Scan for the cell matching the given text and deliver its [x, y] coordinate at center. 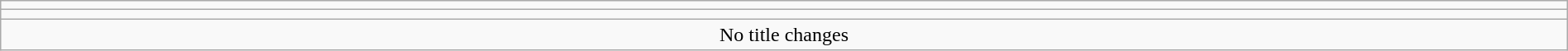
No title changes [784, 35]
